Search for the cell housing the specified text and yield its (x, y) center coordinate. 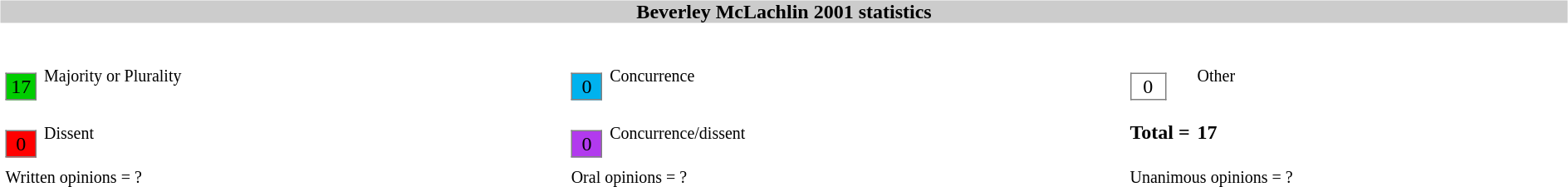
Beverley McLachlin 2001 statistics (784, 12)
Majority or Plurality (304, 76)
Dissent (304, 132)
Concurrence (865, 76)
Concurrence/dissent (865, 132)
Other (1380, 76)
Total = (1159, 132)
